Identify which cell holds the provided text, then report its (x, y) central coordinate. 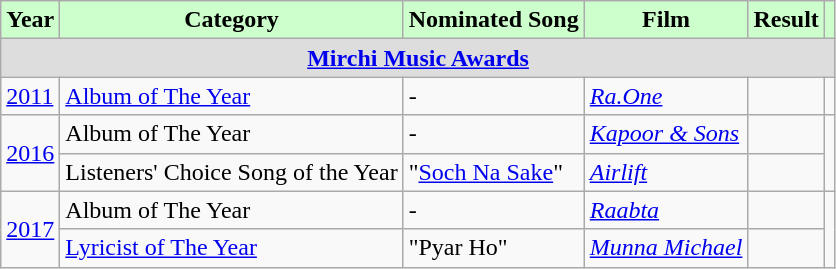
Nominated Song (494, 20)
Year (30, 20)
Listeners' Choice Song of the Year (232, 172)
"Pyar Ho" (494, 248)
2011 (30, 96)
"Soch Na Sake" (494, 172)
Result (786, 20)
Lyricist of The Year (232, 248)
Film (666, 20)
Airlift (666, 172)
2016 (30, 153)
Raabta (666, 210)
Category (232, 20)
Kapoor & Sons (666, 134)
Ra.One (666, 96)
2017 (30, 229)
Munna Michael (666, 248)
Mirchi Music Awards (418, 58)
